Find where the given text appears and provide that cell's center as (X, Y) coordinate. 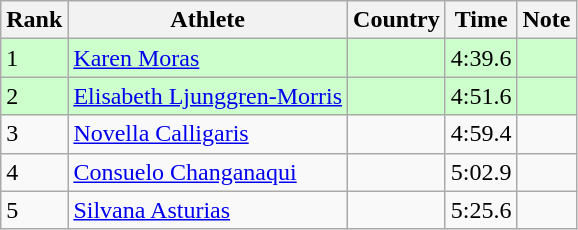
Consuelo Changanaqui (208, 172)
5 (34, 210)
Elisabeth Ljunggren-Morris (208, 96)
1 (34, 58)
Time (481, 20)
Silvana Asturias (208, 210)
Note (546, 20)
Rank (34, 20)
3 (34, 134)
Country (397, 20)
5:02.9 (481, 172)
4:59.4 (481, 134)
4:51.6 (481, 96)
2 (34, 96)
Novella Calligaris (208, 134)
4:39.6 (481, 58)
5:25.6 (481, 210)
Athlete (208, 20)
4 (34, 172)
Karen Moras (208, 58)
